Locate the cell with the specified text and output its (x, y) center coordinate. 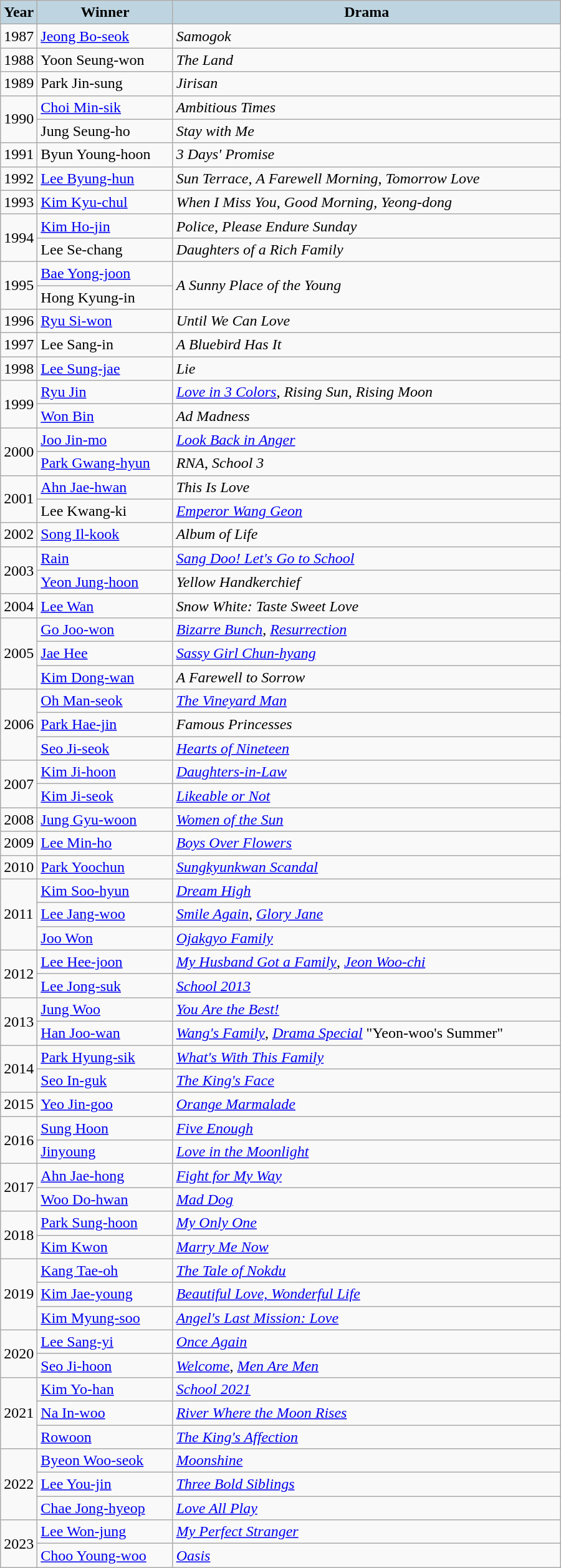
A Sunny Place of the Young (367, 285)
Yoon Seung-won (105, 60)
2012 (19, 974)
My Perfect Stranger (367, 1532)
1988 (19, 60)
2013 (19, 1021)
Emperor Wang Geon (367, 511)
The King's Affection (367, 1436)
Hearts of Nineteen (367, 748)
Lee Byung-hun (105, 178)
2019 (19, 1294)
Woo Do-hwan (105, 1199)
Until We Can Love (367, 321)
2007 (19, 784)
Kim Ho-jin (105, 226)
2004 (19, 606)
Ahn Jae-hwan (105, 487)
Jeong Bo-seok (105, 36)
Beautiful Love, Wonderful Life (367, 1294)
1998 (19, 369)
Daughters of a Rich Family (367, 249)
The Vineyard Man (367, 701)
2017 (19, 1188)
Lee Jong-suk (105, 985)
1989 (19, 84)
Samogok (367, 36)
Park Jin-sung (105, 84)
Kim Ji-hoon (105, 772)
Seo Ji-seok (105, 748)
A Bluebird Has It (367, 345)
Jirisan (367, 84)
Drama (367, 12)
2001 (19, 499)
My Husband Got a Family, Jeon Woo-chi (367, 962)
Boys Over Flowers (367, 843)
2011 (19, 914)
Park Sung-hoon (105, 1223)
Jae Hee (105, 653)
Mad Dog (367, 1199)
Lee Sung-jae (105, 369)
Bae Yong-joon (105, 273)
Kim Yo-han (105, 1389)
Jung Woo (105, 1009)
Five Enough (367, 1128)
2014 (19, 1069)
RNA, School 3 (367, 463)
Ad Madness (367, 416)
Women of the Sun (367, 820)
Yellow Handkerchief (367, 582)
2010 (19, 867)
Lee Jang-woo (105, 914)
Ojakgyo Family (367, 938)
Likeable or Not (367, 796)
Yeon Jung-hoon (105, 582)
Sassy Girl Chun-hyang (367, 653)
3 Days' Promise (367, 155)
Album of Life (367, 535)
Kim Ji-seok (105, 796)
1999 (19, 404)
The Land (367, 60)
Park Hyung-sik (105, 1057)
Seo Ji-hoon (105, 1365)
Ryu Si-won (105, 321)
Rowoon (105, 1436)
Lee Se-chang (105, 249)
Jinyoung (105, 1152)
Lee Sang-in (105, 345)
School 2013 (367, 985)
Sung Hoon (105, 1128)
Sang Doo! Let's Go to School (367, 558)
You Are the Best! (367, 1009)
Winner (105, 12)
Ambitious Times (367, 107)
Marry Me Now (367, 1247)
River Where the Moon Rises (367, 1413)
Daughters-in-Law (367, 772)
Once Again (367, 1342)
Ryu Jin (105, 392)
Jung Seung-ho (105, 131)
The King's Face (367, 1081)
School 2021 (367, 1389)
Love in the Moonlight (367, 1152)
A Farewell to Sorrow (367, 677)
The Tale of Nokdu (367, 1270)
Go Joo-won (105, 629)
Choo Young-woo (105, 1556)
Lee Sang-yi (105, 1342)
1987 (19, 36)
This Is Love (367, 487)
Oh Man-seok (105, 701)
2005 (19, 653)
Joo Jin-mo (105, 440)
Rain (105, 558)
Chae Jong-hyeop (105, 1508)
2000 (19, 452)
2016 (19, 1140)
Park Hae-jin (105, 725)
Byeon Woo-seok (105, 1461)
2006 (19, 725)
Oasis (367, 1556)
Kim Jae-young (105, 1294)
1996 (19, 321)
2002 (19, 535)
2021 (19, 1413)
Kang Tae-oh (105, 1270)
Look Back in Anger (367, 440)
What's With This Family (367, 1057)
Snow White: Taste Sweet Love (367, 606)
1997 (19, 345)
1990 (19, 119)
Ahn Jae-hong (105, 1176)
2020 (19, 1353)
Song Il-kook (105, 535)
Police, Please Endure Sunday (367, 226)
Kim Dong-wan (105, 677)
Seo In-guk (105, 1081)
Na In-woo (105, 1413)
Welcome, Men Are Men (367, 1365)
My Only One (367, 1223)
Choi Min-sik (105, 107)
2018 (19, 1235)
Park Gwang-hyun (105, 463)
1992 (19, 178)
Lee Wan (105, 606)
Angel's Last Mission: Love (367, 1318)
Byun Young-hoon (105, 155)
Park Yoochun (105, 867)
Won Bin (105, 416)
2009 (19, 843)
2008 (19, 820)
Kim Myung-soo (105, 1318)
Lie (367, 369)
Jung Gyu-woon (105, 820)
Wang's Family, Drama Special "Yeon-woo's Summer" (367, 1033)
Yeo Jin-goo (105, 1105)
Fight for My Way (367, 1176)
Love in 3 Colors, Rising Sun, Rising Moon (367, 392)
When I Miss You, Good Morning, Yeong-dong (367, 202)
1994 (19, 238)
Lee Min-ho (105, 843)
Kim Soo-hyun (105, 891)
Han Joo-wan (105, 1033)
Stay with Me (367, 131)
Joo Won (105, 938)
2003 (19, 570)
2022 (19, 1484)
1991 (19, 155)
1993 (19, 202)
Dream High (367, 891)
Kim Kyu-chul (105, 202)
Sungkyunkwan Scandal (367, 867)
Lee Won-jung (105, 1532)
Kim Kwon (105, 1247)
Orange Marmalade (367, 1105)
Famous Princesses (367, 725)
Lee Kwang-ki (105, 511)
2015 (19, 1105)
2023 (19, 1544)
Bizarre Bunch, Resurrection (367, 629)
1995 (19, 285)
Moonshine (367, 1461)
Year (19, 12)
Lee You-jin (105, 1484)
Three Bold Siblings (367, 1484)
Smile Again, Glory Jane (367, 914)
Lee Hee-joon (105, 962)
Sun Terrace, A Farewell Morning, Tomorrow Love (367, 178)
Hong Kyung-in (105, 298)
Love All Play (367, 1508)
